From the cell containing the given text, extract its center point as (X, Y) coordinate. 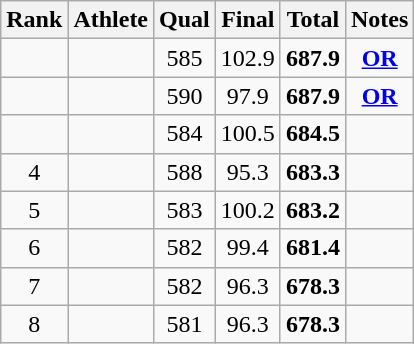
Total (312, 20)
588 (185, 172)
Rank (34, 20)
584 (185, 134)
97.9 (248, 96)
102.9 (248, 58)
Qual (185, 20)
4 (34, 172)
585 (185, 58)
8 (34, 324)
5 (34, 210)
Athlete (111, 20)
95.3 (248, 172)
684.5 (312, 134)
99.4 (248, 248)
100.2 (248, 210)
583 (185, 210)
581 (185, 324)
590 (185, 96)
681.4 (312, 248)
Final (248, 20)
6 (34, 248)
7 (34, 286)
100.5 (248, 134)
683.2 (312, 210)
683.3 (312, 172)
Notes (379, 20)
